Determine the (x, y) coordinate at the center of the cell enclosing the given text.  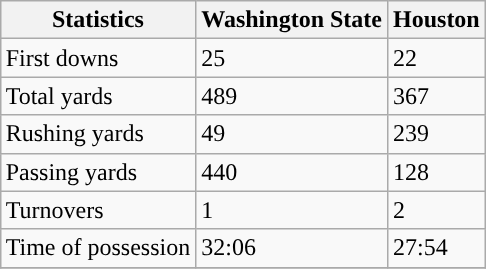
1 (292, 210)
First downs (98, 58)
Washington State (292, 20)
Time of possession (98, 248)
2 (436, 210)
367 (436, 96)
128 (436, 172)
239 (436, 134)
Turnovers (98, 210)
25 (292, 58)
27:54 (436, 248)
440 (292, 172)
Total yards (98, 96)
Passing yards (98, 172)
22 (436, 58)
32:06 (292, 248)
49 (292, 134)
Rushing yards (98, 134)
Statistics (98, 20)
Houston (436, 20)
489 (292, 96)
